Capture the cell that displays the provided text and extract its [X, Y] central coordinate. 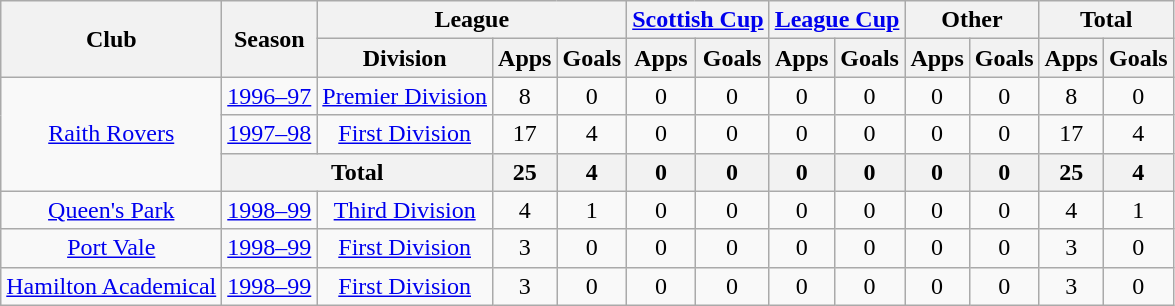
Other [972, 20]
1997–98 [270, 134]
Scottish Cup [698, 20]
Queen's Park [112, 210]
Club [112, 39]
Raith Rovers [112, 134]
League [472, 20]
Port Vale [112, 248]
1996–97 [270, 96]
Third Division [405, 210]
Season [270, 39]
Hamilton Academical [112, 286]
League Cup [837, 20]
Premier Division [405, 96]
Division [405, 58]
